Determine the [X, Y] coordinate at the center of the cell enclosing the given text.  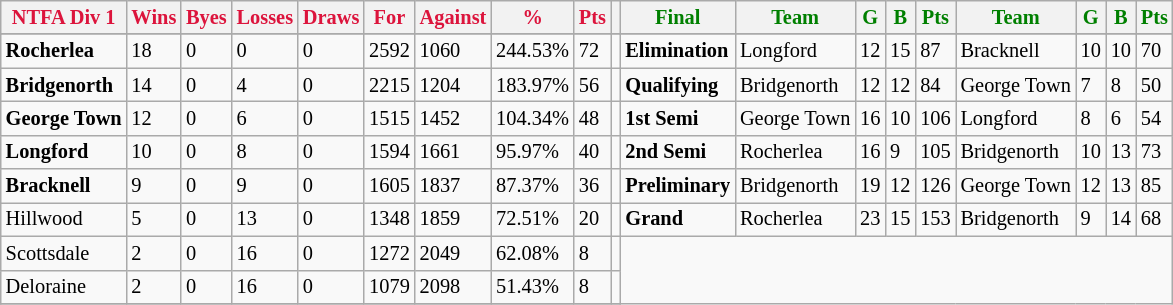
2049 [454, 253]
Hillwood [64, 219]
1452 [454, 118]
Losses [265, 17]
2nd Semi [678, 152]
106 [935, 118]
70 [1154, 51]
23 [870, 219]
50 [1154, 85]
62.08% [532, 253]
54 [1154, 118]
Against [454, 17]
1348 [389, 219]
19 [870, 186]
5 [154, 219]
56 [592, 85]
51.43% [532, 287]
Scottsdale [64, 253]
Deloraine [64, 287]
2098 [454, 287]
84 [935, 85]
Qualifying [678, 85]
Preliminary [678, 186]
1515 [389, 118]
72 [592, 51]
For [389, 17]
68 [1154, 219]
1661 [454, 152]
1272 [389, 253]
Grand [678, 219]
87.37% [532, 186]
1594 [389, 152]
Byes [206, 17]
Elimination [678, 51]
1859 [454, 219]
18 [154, 51]
7 [1091, 85]
1060 [454, 51]
73 [1154, 152]
1st Semi [678, 118]
104.34% [532, 118]
NTFA Div 1 [64, 17]
2215 [389, 85]
126 [935, 186]
20 [592, 219]
95.97% [532, 152]
Draws [331, 17]
244.53% [532, 51]
1079 [389, 287]
72.51% [532, 219]
87 [935, 51]
105 [935, 152]
Final [678, 17]
Wins [154, 17]
1605 [389, 186]
1837 [454, 186]
% [532, 17]
183.97% [532, 85]
36 [592, 186]
85 [1154, 186]
48 [592, 118]
2592 [389, 51]
153 [935, 219]
1204 [454, 85]
4 [265, 85]
40 [592, 152]
